From the cell containing the given text, extract its center point as [x, y] coordinate. 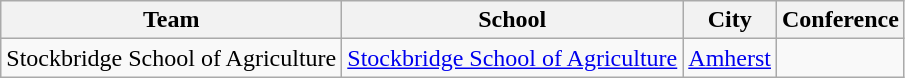
Amherst [730, 58]
City [730, 20]
Conference [841, 20]
Team [172, 20]
School [512, 20]
